Identify which cell holds the provided text, then report its (X, Y) central coordinate. 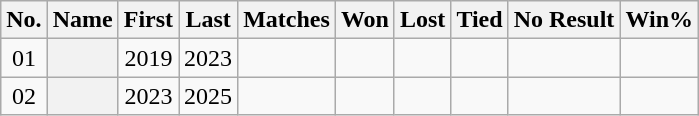
Win% (660, 20)
Matches (287, 20)
First (148, 20)
01 (24, 58)
Last (208, 20)
2019 (148, 58)
No Result (564, 20)
Tied (480, 20)
No. (24, 20)
Won (364, 20)
Lost (422, 20)
Name (82, 20)
2025 (208, 96)
02 (24, 96)
